Output the [X, Y] coordinate of the center of the cell containing the given text.  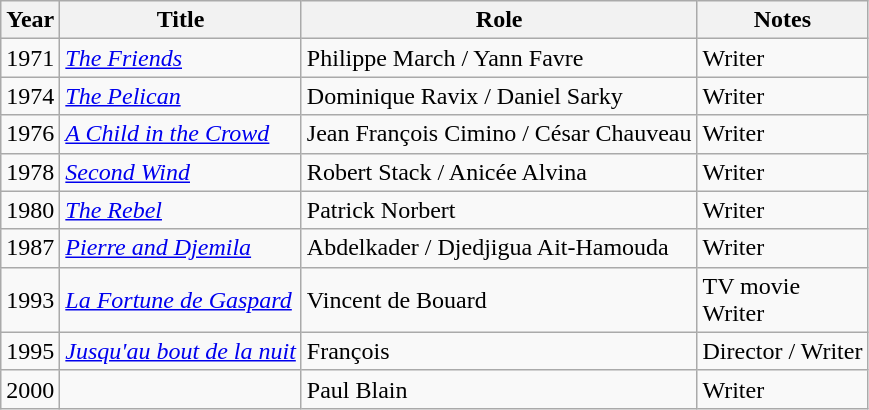
TV movieWriter [782, 300]
1980 [30, 210]
1993 [30, 300]
1971 [30, 58]
Philippe March / Yann Favre [499, 58]
Dominique Ravix / Daniel Sarky [499, 96]
Patrick Norbert [499, 210]
Paul Blain [499, 389]
Title [181, 20]
Pierre and Djemila [181, 248]
Notes [782, 20]
1974 [30, 96]
1987 [30, 248]
1995 [30, 351]
Jusqu'au bout de la nuit [181, 351]
A Child in the Crowd [181, 134]
La Fortune de Gaspard [181, 300]
Second Wind [181, 172]
Vincent de Bouard [499, 300]
François [499, 351]
2000 [30, 389]
The Pelican [181, 96]
The Rebel [181, 210]
1976 [30, 134]
Director / Writer [782, 351]
The Friends [181, 58]
1978 [30, 172]
Year [30, 20]
Jean François Cimino / César Chauveau [499, 134]
Abdelkader / Djedjigua Ait-Hamouda [499, 248]
Role [499, 20]
Robert Stack / Anicée Alvina [499, 172]
